Scan for the cell matching the given text and deliver its [x, y] coordinate at center. 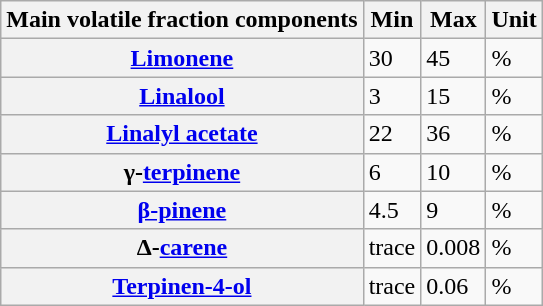
30 [392, 58]
Terpinen-4-ol [182, 286]
9 [454, 210]
10 [454, 172]
0.06 [454, 286]
γ-terpinene [182, 172]
Min [392, 20]
36 [454, 134]
Linalool [182, 96]
Δ-carene [182, 248]
β-pinene [182, 210]
3 [392, 96]
0.008 [454, 248]
15 [454, 96]
Max [454, 20]
Limonene [182, 58]
Unit [514, 20]
Main volatile fraction components [182, 20]
45 [454, 58]
22 [392, 134]
4.5 [392, 210]
Linalyl acetate [182, 134]
6 [392, 172]
